Capture the cell that displays the provided text and extract its (x, y) central coordinate. 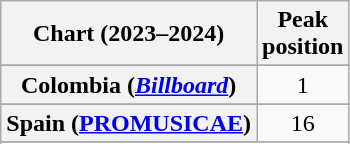
Colombia (Billboard) (129, 85)
1 (303, 85)
Chart (2023–2024) (129, 34)
16 (303, 123)
Peakposition (303, 34)
Spain (PROMUSICAE) (129, 123)
